Provide the (x, y) coordinate of the cell's center where the given text is located.  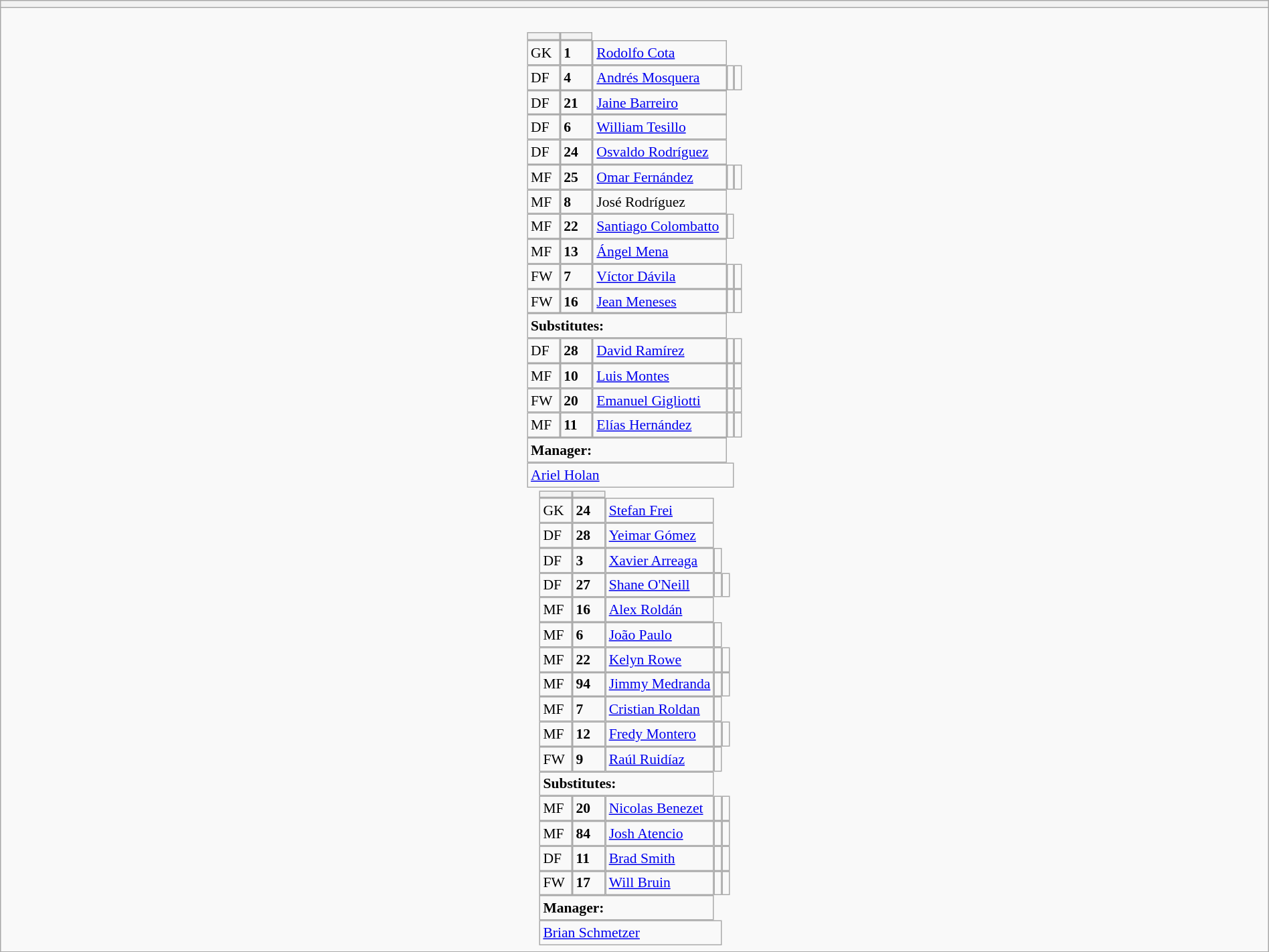
84 (589, 834)
Brad Smith (660, 858)
Luis Montes (660, 376)
Andrés Mosquera (660, 78)
Jimmy Medranda (660, 684)
David Ramírez (660, 351)
João Paulo (660, 634)
Brian Schmetzer (630, 933)
Raúl Ruidíaz (660, 759)
Shane O'Neill (660, 585)
Josh Atencio (660, 834)
Alex Roldán (660, 610)
1 (576, 52)
Kelyn Rowe (660, 660)
Elías Hernández (660, 425)
Emanuel Gigliotti (660, 400)
3 (589, 561)
William Tesillo (660, 127)
Víctor Dávila (660, 276)
Will Bruin (660, 883)
Ariel Holan (630, 475)
12 (589, 735)
94 (589, 684)
Fredy Montero (660, 735)
4 (576, 78)
Jaine Barreiro (660, 103)
9 (589, 759)
Ángel Mena (660, 252)
Xavier Arreaga (660, 561)
Jean Meneses (660, 301)
Omar Fernández (660, 177)
8 (576, 202)
Santiago Colombatto (660, 226)
Stefan Frei (660, 510)
27 (589, 585)
25 (576, 177)
21 (576, 103)
Rodolfo Cota (660, 52)
13 (576, 252)
17 (589, 883)
10 (576, 376)
Osvaldo Rodríguez (660, 153)
José Rodríguez (660, 202)
Nicolas Benezet (660, 808)
Cristian Roldan (660, 709)
Yeimar Gómez (660, 535)
